Output the [X, Y] coordinate of the center of the cell containing the given text.  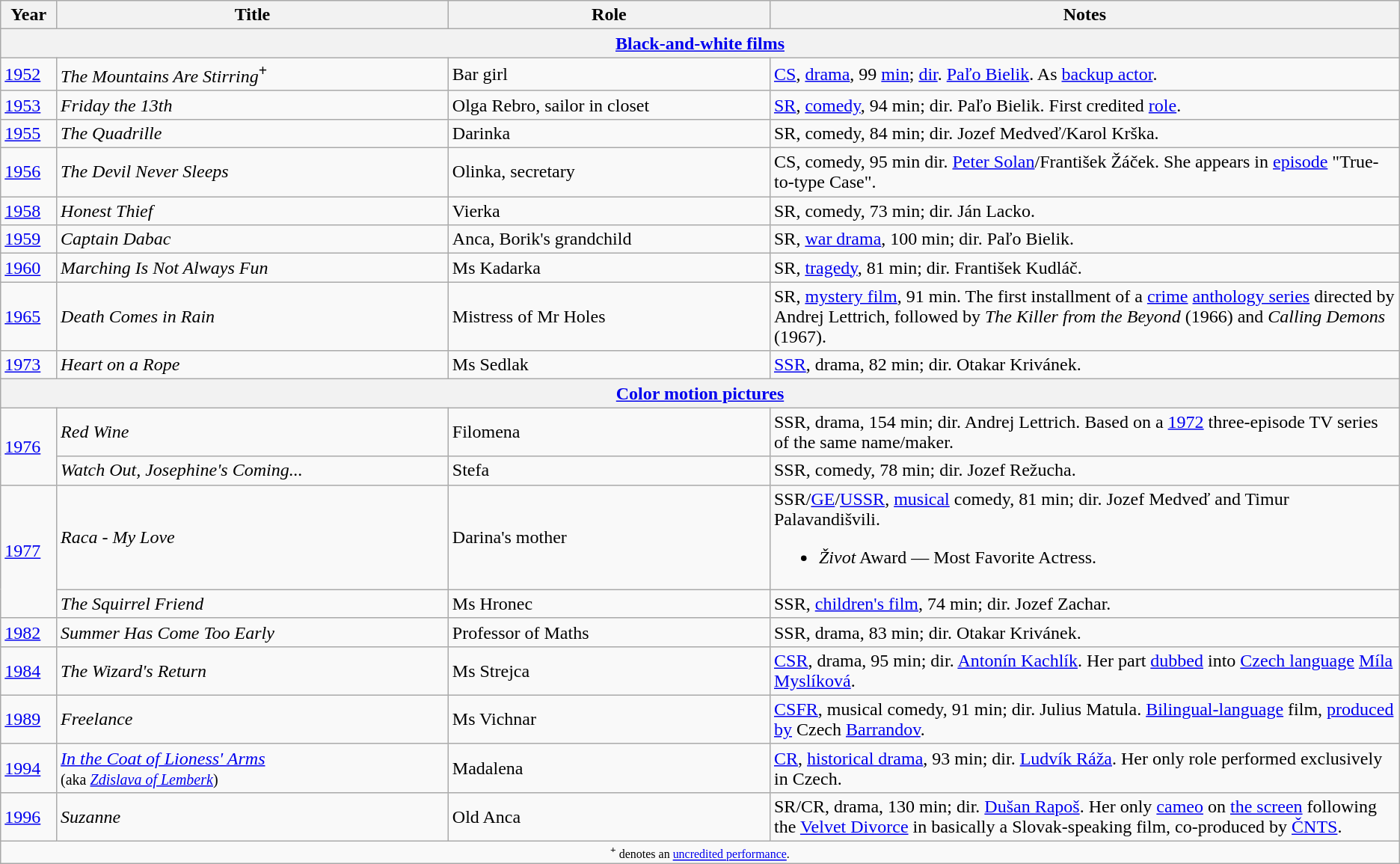
Mistress of Mr Holes [609, 316]
Freelance [253, 720]
Darina's mother [609, 537]
CS, drama, 99 min; dir. Paľo Bielik. As backup actor. [1084, 75]
Professor of Maths [609, 632]
1953 [28, 105]
Ms Kadarka [609, 268]
1994 [28, 768]
Heart on a Rope [253, 365]
CSR, drama, 95 min; dir. Antonín Kachlík. Her part dubbed into Czech language Míla Myslíková. [1084, 670]
1958 [28, 211]
1984 [28, 670]
SSR, drama, 83 min; dir. Otakar Krivánek. [1084, 632]
1965 [28, 316]
Captain Dabac [253, 239]
Ms Sedlak [609, 365]
The Devil Never Sleeps [253, 172]
CR, historical drama, 93 min; dir. Ludvík Ráža. Her only role performed exclusively in Czech. [1084, 768]
Role [609, 15]
Darinka [609, 133]
Vierka [609, 211]
The Quadrille [253, 133]
In the Coat of Lioness' Arms (aka Zdislava of Lemberk) [253, 768]
The Wizard's Return [253, 670]
1959 [28, 239]
SSR, drama, 154 min; dir. Andrej Lettrich. Based on a 1972 three-episode TV series of the same name/maker. [1084, 432]
SSR, children's film, 74 min; dir. Jozef Zachar. [1084, 604]
1976 [28, 446]
Stefa [609, 471]
1960 [28, 268]
Ms Strejca [609, 670]
Bar girl [609, 75]
SSR/GE/USSR, musical comedy, 81 min; dir. Jozef Medveď and Timur Palavandišvili.Život Award — Most Favorite Actress. [1084, 537]
Friday the 13th [253, 105]
Madalena [609, 768]
Honest Thief [253, 211]
SSR, drama, 82 min; dir. Otakar Krivánek. [1084, 365]
SR, comedy, 94 min; dir. Paľo Bielik. First credited role. [1084, 105]
1955 [28, 133]
1956 [28, 172]
Ms Hronec [609, 604]
SR, comedy, 73 min; dir. Ján Lacko. [1084, 211]
+ denotes an uncredited performance. [700, 853]
Notes [1084, 15]
1996 [28, 817]
SR, tragedy, 81 min; dir. František Kudláč. [1084, 268]
SSR, comedy, 78 min; dir. Jozef Režucha. [1084, 471]
1977 [28, 551]
Marching Is Not Always Fun [253, 268]
Anca, Borik's grandchild [609, 239]
Red Wine [253, 432]
CSFR, musical comedy, 91 min; dir. Julius Matula. Bilingual-language film, produced by Czech Barrandov. [1084, 720]
Olga Rebro, sailor in closet [609, 105]
Olinka, secretary [609, 172]
Filomena [609, 432]
1952 [28, 75]
Old Anca [609, 817]
SR, war drama, 100 min; dir. Paľo Bielik. [1084, 239]
CS, comedy, 95 min dir. Peter Solan/František Žáček. She appears in episode "True-to-type Case". [1084, 172]
Color motion pictures [700, 393]
1982 [28, 632]
1989 [28, 720]
The Squirrel Friend [253, 604]
Black-and-white films [700, 43]
Title [253, 15]
Watch Out, Josephine's Coming... [253, 471]
1973 [28, 365]
Suzanne [253, 817]
Ms Vichnar [609, 720]
SR, comedy, 84 min; dir. Jozef Medveď/Karol Krška. [1084, 133]
Summer Has Come Too Early [253, 632]
The Mountains Are Stirring+ [253, 75]
Year [28, 15]
Raca - My Love [253, 537]
Death Comes in Rain [253, 316]
